Determine the [X, Y] coordinate at the center of the cell enclosing the given text.  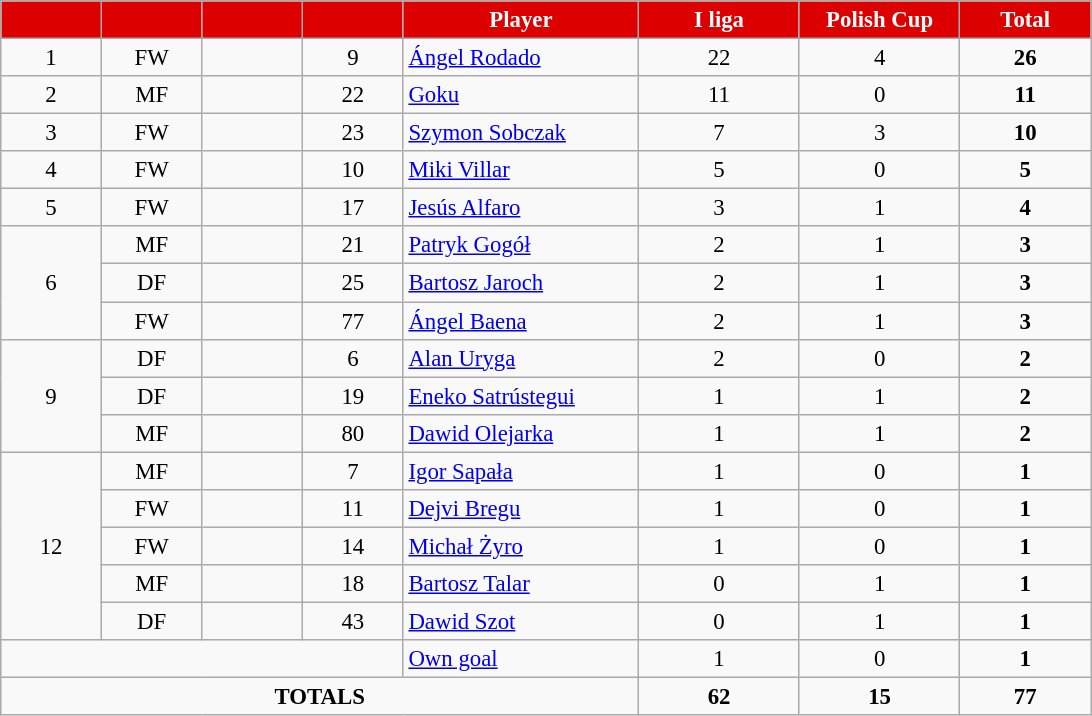
62 [720, 697]
Total [1026, 20]
Igor Sapała [521, 471]
Dawid Szot [521, 621]
I liga [720, 20]
Miki Villar [521, 170]
15 [880, 697]
Player [521, 20]
Polish Cup [880, 20]
Bartosz Jaroch [521, 283]
23 [354, 133]
Ángel Rodado [521, 58]
25 [354, 283]
12 [52, 546]
Own goal [521, 659]
19 [354, 396]
14 [354, 546]
Jesús Alfaro [521, 208]
Michał Żyro [521, 546]
80 [354, 433]
21 [354, 245]
Dejvi Bregu [521, 509]
Bartosz Talar [521, 584]
17 [354, 208]
Goku [521, 95]
Eneko Satrústegui [521, 396]
Alan Uryga [521, 358]
43 [354, 621]
Patryk Gogół [521, 245]
Szymon Sobczak [521, 133]
Dawid Olejarka [521, 433]
TOTALS [320, 697]
Ángel Baena [521, 321]
18 [354, 584]
26 [1026, 58]
